Determine the (X, Y) coordinate at the center of the cell enclosing the given text.  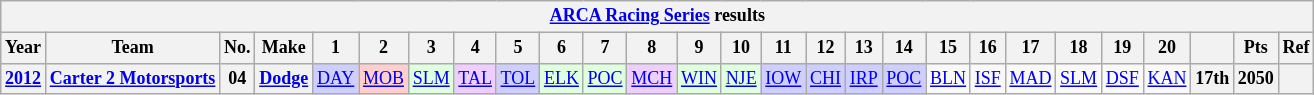
9 (700, 48)
TAL (475, 78)
12 (826, 48)
4 (475, 48)
Year (24, 48)
8 (652, 48)
6 (562, 48)
IOW (784, 78)
17 (1030, 48)
10 (741, 48)
19 (1122, 48)
TOL (518, 78)
MCH (652, 78)
18 (1079, 48)
16 (988, 48)
ARCA Racing Series results (658, 16)
MAD (1030, 78)
BLN (948, 78)
ISF (988, 78)
14 (904, 48)
IRP (864, 78)
Pts (1256, 48)
11 (784, 48)
Ref (1296, 48)
WIN (700, 78)
17th (1212, 78)
Dodge (284, 78)
DAY (336, 78)
2 (384, 48)
2012 (24, 78)
Carter 2 Motorsports (132, 78)
KAN (1167, 78)
Make (284, 48)
3 (431, 48)
DSF (1122, 78)
2050 (1256, 78)
Team (132, 48)
1 (336, 48)
NJE (741, 78)
7 (605, 48)
ELK (562, 78)
04 (238, 78)
CHI (826, 78)
No. (238, 48)
13 (864, 48)
5 (518, 48)
15 (948, 48)
20 (1167, 48)
MOB (384, 78)
